Find where the given text appears and provide that cell's center as (X, Y) coordinate. 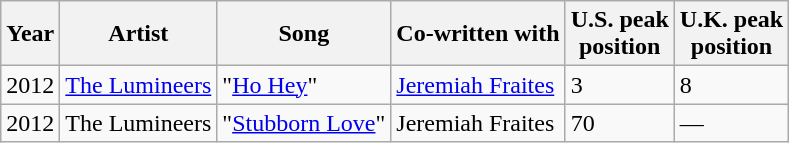
"Stubborn Love" (304, 123)
U.S. peak position (620, 34)
70 (620, 123)
"Ho Hey" (304, 85)
Year (30, 34)
Co-written with (478, 34)
8 (731, 85)
3 (620, 85)
— (731, 123)
U.K. peak position (731, 34)
Song (304, 34)
Artist (138, 34)
